Determine the [X, Y] coordinate at the center of the cell enclosing the given text.  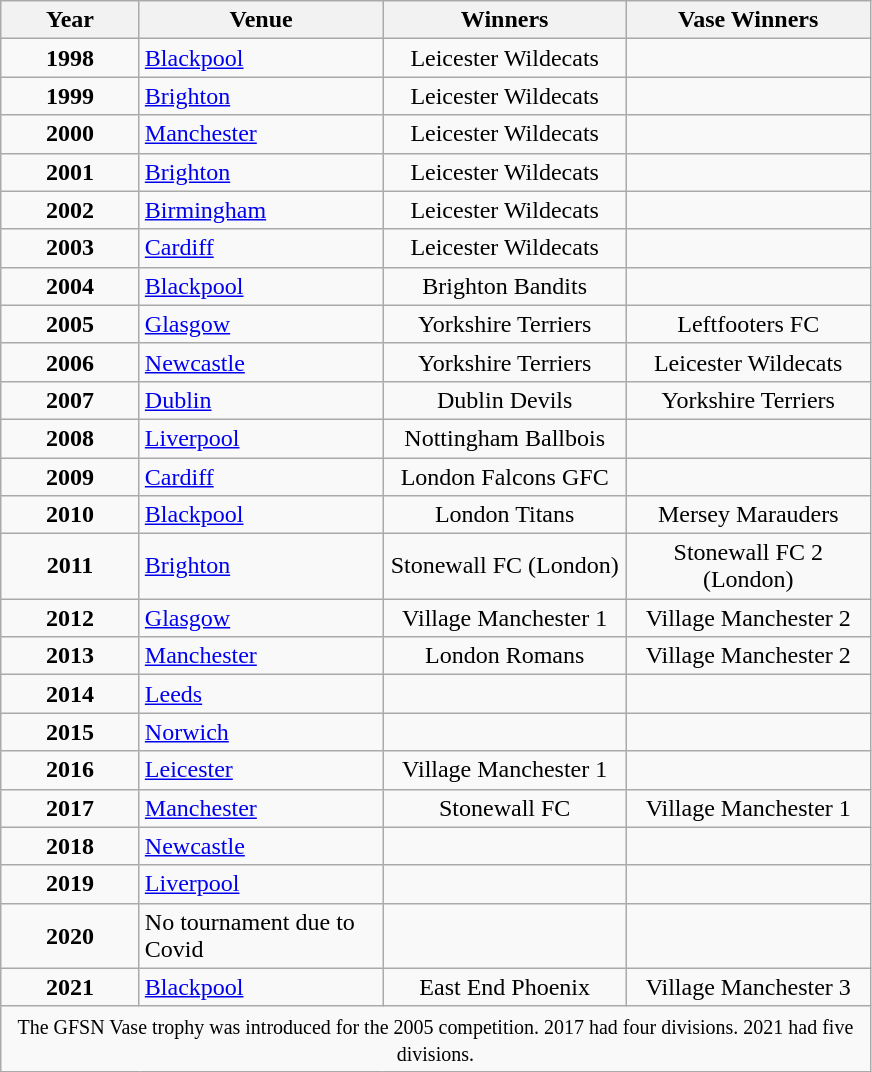
2020 [70, 936]
East End Phoenix [505, 987]
London Falcons GFC [505, 477]
Winners [505, 20]
No tournament due to Covid [261, 936]
2018 [70, 846]
2004 [70, 286]
The GFSN Vase trophy was introduced for the 2005 competition. 2017 had four divisions. 2021 had five divisions. [436, 1038]
Dublin [261, 400]
Venue [261, 20]
Birmingham [261, 210]
2017 [70, 808]
2008 [70, 438]
2021 [70, 987]
Dublin Devils [505, 400]
Brighton Bandits [505, 286]
London Titans [505, 515]
Stonewall FC (London) [505, 566]
Mersey Marauders [748, 515]
London Romans [505, 656]
Vase Winners [748, 20]
2005 [70, 324]
Leicester [261, 770]
2016 [70, 770]
2007 [70, 400]
2009 [70, 477]
2014 [70, 694]
Norwich [261, 732]
2001 [70, 172]
1999 [70, 96]
2000 [70, 134]
2003 [70, 248]
Stonewall FC 2 (London) [748, 566]
Year [70, 20]
2010 [70, 515]
Stonewall FC [505, 808]
Leftfooters FC [748, 324]
Leeds [261, 694]
2013 [70, 656]
Nottingham Ballbois [505, 438]
Village Manchester 3 [748, 987]
2002 [70, 210]
2006 [70, 362]
2015 [70, 732]
2012 [70, 618]
2011 [70, 566]
1998 [70, 58]
2019 [70, 884]
